Provide the (X, Y) coordinate of the cell's center where the given text is located.  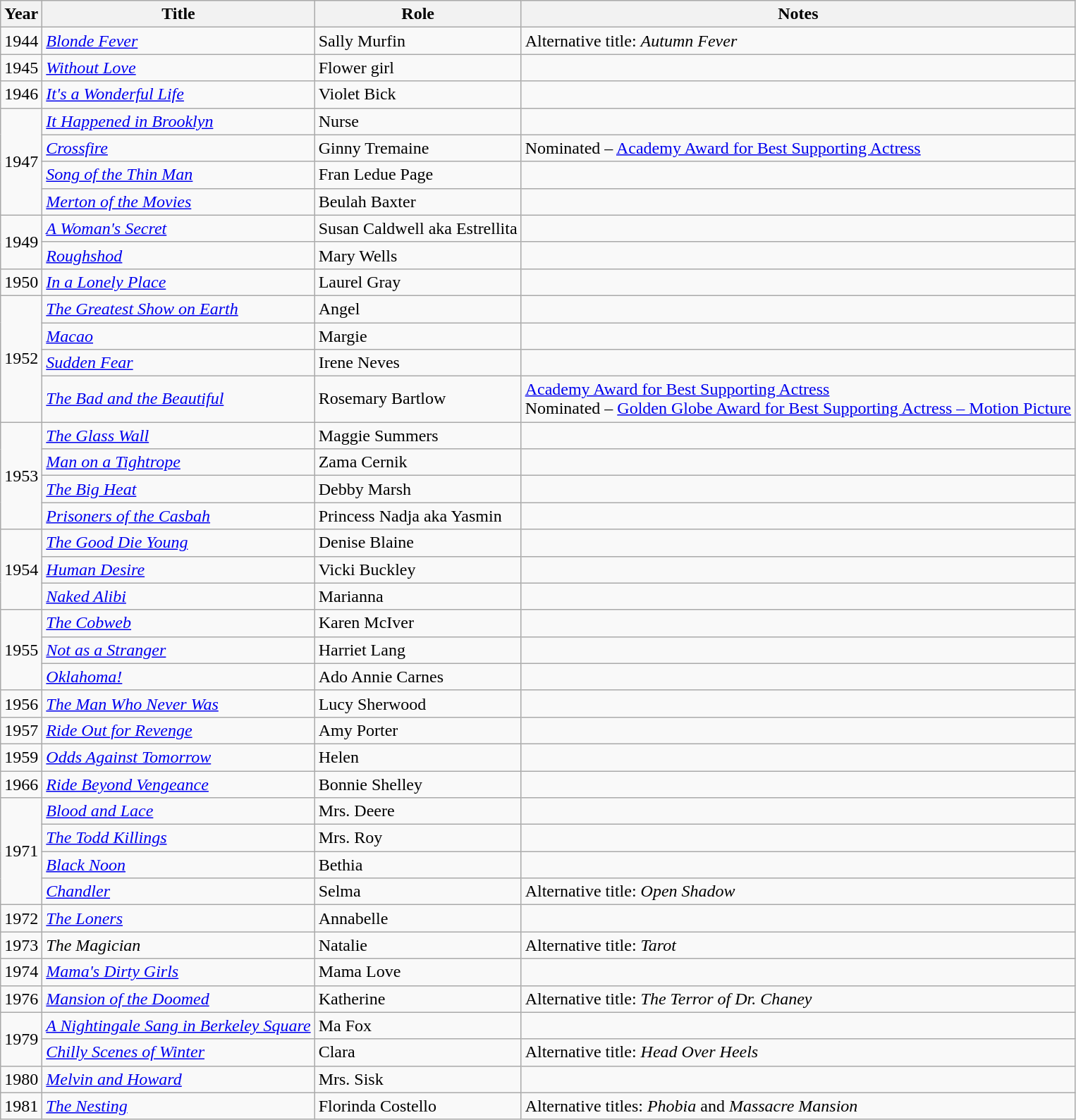
1976 (21, 999)
Amy Porter (417, 730)
Selma (417, 892)
Not as a Stranger (178, 650)
The Cobweb (178, 623)
Bonnie Shelley (417, 784)
The Good Die Young (178, 543)
Rosemary Bartlow (417, 399)
Roughshod (178, 255)
Nurse (417, 121)
1947 (21, 161)
Nominated – Academy Award for Best Supporting Actress (798, 148)
Irene Neves (417, 363)
Naked Alibi (178, 596)
The Nesting (178, 1106)
The Man Who Never Was (178, 703)
Ma Fox (417, 1026)
Ginny Tremaine (417, 148)
Alternative title: The Terror of Dr. Chaney (798, 999)
1955 (21, 650)
Natalie (417, 945)
1945 (21, 68)
1954 (21, 570)
1972 (21, 918)
Oklahoma! (178, 677)
Man on a Tightrope (178, 462)
Katherine (417, 999)
Alternative title: Tarot (798, 945)
Angel (417, 309)
1949 (21, 242)
1979 (21, 1039)
The Big Heat (178, 489)
Prisoners of the Casbah (178, 516)
1956 (21, 703)
Chandler (178, 892)
Alternative title: Autumn Fever (798, 41)
Denise Blaine (417, 543)
Blood and Lace (178, 811)
Harriet Lang (417, 650)
Human Desire (178, 570)
Role (417, 14)
1944 (21, 41)
Beulah Baxter (417, 202)
Blonde Fever (178, 41)
Margie (417, 336)
A Nightingale Sang in Berkeley Square (178, 1026)
Ride Beyond Vengeance (178, 784)
Alternative titles: Phobia and Massacre Mansion (798, 1106)
Flower girl (417, 68)
Annabelle (417, 918)
Karen McIver (417, 623)
1946 (21, 94)
1980 (21, 1079)
1981 (21, 1106)
1973 (21, 945)
The Greatest Show on Earth (178, 309)
The Magician (178, 945)
Year (21, 14)
Sudden Fear (178, 363)
The Bad and the Beautiful (178, 399)
Bethia (417, 865)
Vicki Buckley (417, 570)
1953 (21, 476)
1959 (21, 757)
The Loners (178, 918)
Lucy Sherwood (417, 703)
Title (178, 14)
Ride Out for Revenge (178, 730)
Chilly Scenes of Winter (178, 1052)
The Todd Killings (178, 838)
Marianna (417, 596)
Laurel Gray (417, 282)
Fran Ledue Page (417, 175)
Alternative title: Head Over Heels (798, 1052)
1950 (21, 282)
Mary Wells (417, 255)
Mrs. Sisk (417, 1079)
A Woman's Secret (178, 228)
Maggie Summers (417, 436)
Macao (178, 336)
Odds Against Tomorrow (178, 757)
Notes (798, 14)
The Glass Wall (178, 436)
Clara (417, 1052)
In a Lonely Place (178, 282)
Mrs. Deere (417, 811)
Zama Cernik (417, 462)
Violet Bick (417, 94)
Melvin and Howard (178, 1079)
Ado Annie Carnes (417, 677)
1957 (21, 730)
Mansion of the Doomed (178, 999)
Florinda Costello (417, 1106)
1974 (21, 972)
1952 (21, 358)
Song of the Thin Man (178, 175)
Academy Award for Best Supporting ActressNominated – Golden Globe Award for Best Supporting Actress – Motion Picture (798, 399)
It's a Wonderful Life (178, 94)
Crossfire (178, 148)
1966 (21, 784)
Sally Murfin (417, 41)
Princess Nadja aka Yasmin (417, 516)
Black Noon (178, 865)
1971 (21, 851)
Mama Love (417, 972)
Alternative title: Open Shadow (798, 892)
Helen (417, 757)
Mama's Dirty Girls (178, 972)
Debby Marsh (417, 489)
Without Love (178, 68)
Mrs. Roy (417, 838)
Susan Caldwell aka Estrellita (417, 228)
Merton of the Movies (178, 202)
It Happened in Brooklyn (178, 121)
